Provide the [X, Y] coordinate of the cell's center where the given text is located.  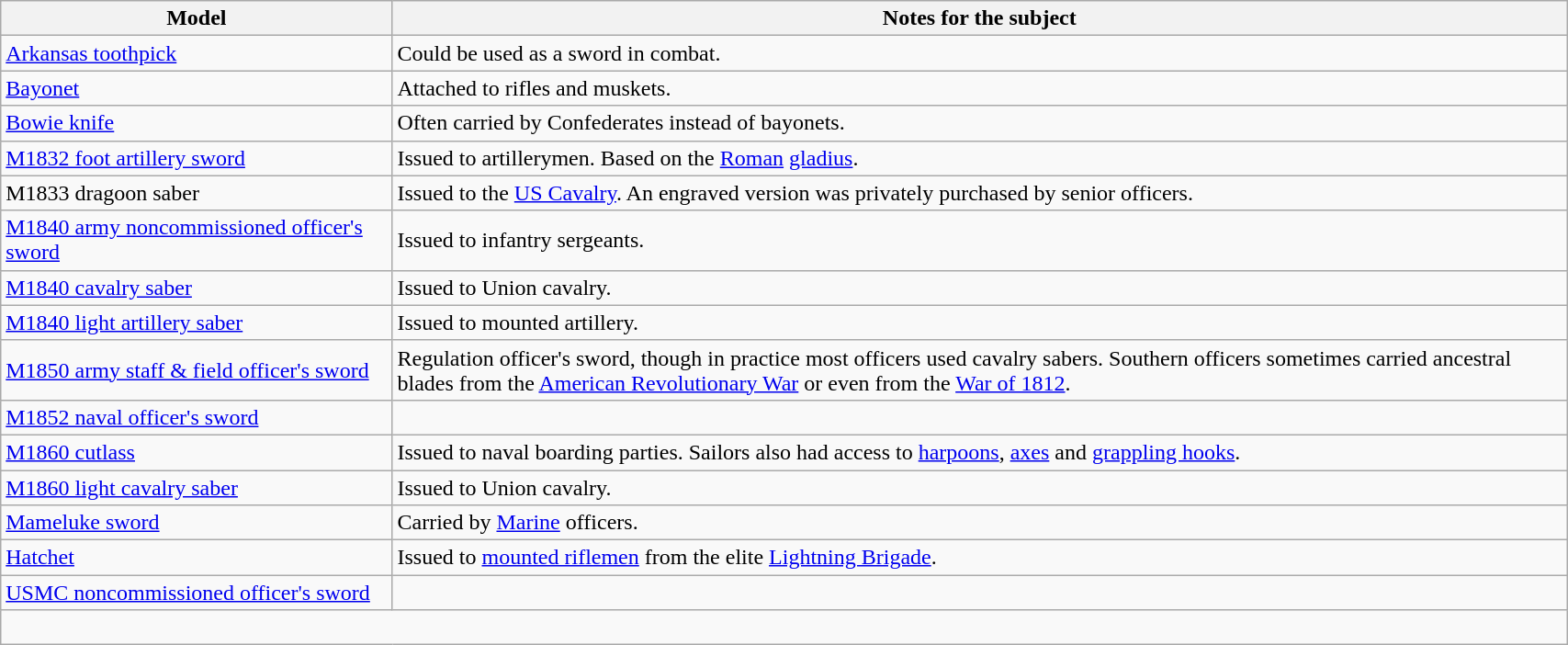
Issued to the US Cavalry. An engraved version was privately purchased by senior officers. [979, 193]
M1840 army noncommissioned officer's sword [197, 241]
Attached to rifles and muskets. [979, 88]
M1850 army staff & field officer's sword [197, 369]
Model [197, 18]
Issued to infantry sergeants. [979, 241]
Bowie knife [197, 123]
Hatchet [197, 558]
M1860 light cavalry saber [197, 488]
M1840 light artillery saber [197, 322]
M1852 naval officer's sword [197, 417]
Arkansas toothpick [197, 53]
USMC noncommissioned officer's sword [197, 593]
Carried by Marine officers. [979, 523]
Issued to mounted artillery. [979, 322]
M1833 dragoon saber [197, 193]
M1840 cavalry saber [197, 288]
Could be used as a sword in combat. [979, 53]
M1832 foot artillery sword [197, 158]
Often carried by Confederates instead of bayonets. [979, 123]
Notes for the subject [979, 18]
Mameluke sword [197, 523]
Issued to mounted riflemen from the elite Lightning Brigade. [979, 558]
Issued to naval boarding parties. Sailors also had access to harpoons, axes and grappling hooks. [979, 452]
Issued to artillerymen. Based on the Roman gladius. [979, 158]
M1860 cutlass [197, 452]
Bayonet [197, 88]
